For the text-containing cell, return its midpoint in (x, y) coordinate format. 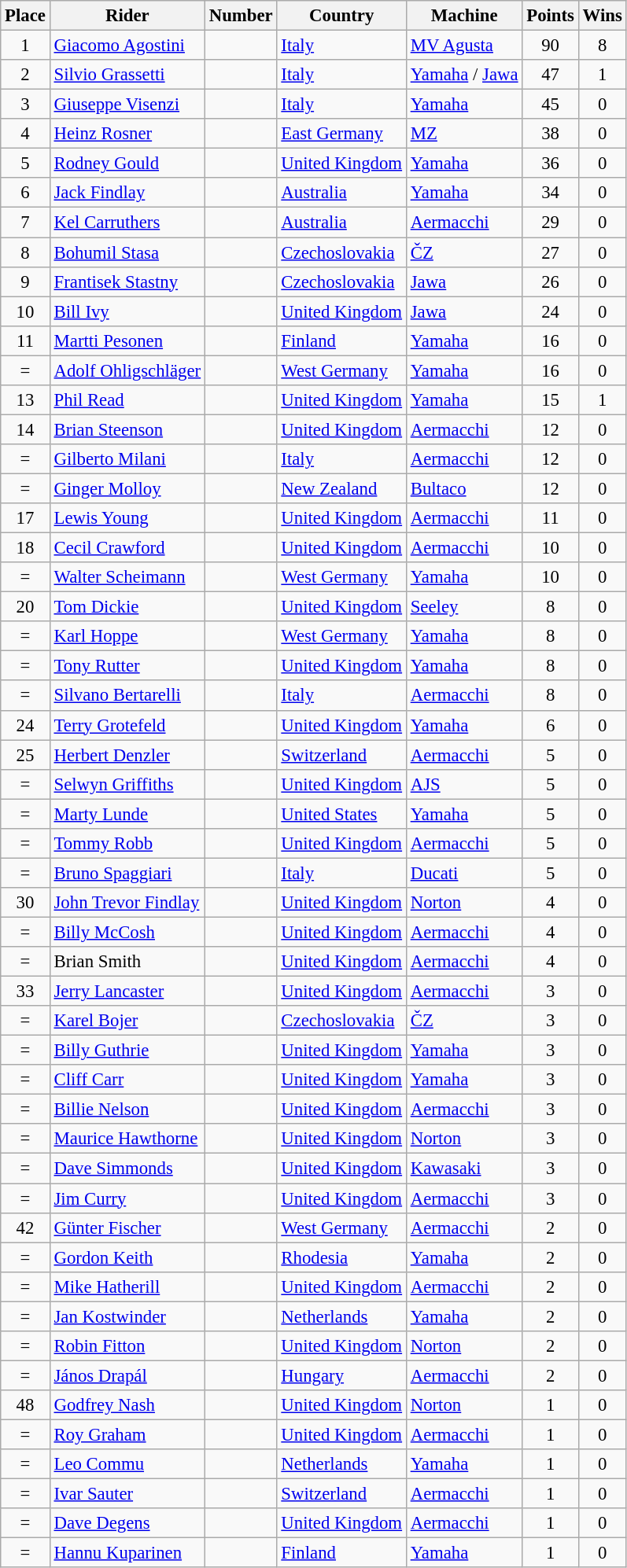
Ginger Molloy (127, 488)
Number (241, 16)
17 (25, 518)
Godfrey Nash (127, 1405)
Heinz Rosner (127, 134)
Tony Rutter (127, 666)
45 (551, 105)
26 (551, 282)
Seeley (464, 607)
Bill Ivy (127, 311)
Dave Simmonds (127, 1169)
47 (551, 75)
Giacomo Agostini (127, 46)
20 (25, 607)
Gordon Keith (127, 1257)
Rodney Gould (127, 164)
Points (551, 16)
John Trevor Findlay (127, 903)
Bultaco (464, 488)
Leo Commu (127, 1464)
MV Agusta (464, 46)
Gilberto Milani (127, 459)
36 (551, 164)
East Germany (341, 134)
Country (341, 16)
Günter Fischer (127, 1228)
7 (25, 223)
Cliff Carr (127, 1080)
Mike Hatherill (127, 1286)
Martti Pesonen (127, 340)
Ivar Sauter (127, 1494)
Hungary (341, 1375)
Adolf Ohligschläger (127, 370)
Bruno Spaggiari (127, 873)
29 (551, 223)
János Drapál (127, 1375)
Selwyn Griffiths (127, 784)
Billy Guthrie (127, 1051)
27 (551, 252)
Jim Curry (127, 1198)
Maurice Hawthorne (127, 1139)
38 (551, 134)
30 (25, 903)
Jan Kostwinder (127, 1316)
Silvio Grassetti (127, 75)
Karl Hoppe (127, 636)
Tommy Robb (127, 844)
13 (25, 400)
Bohumil Stasa (127, 252)
33 (25, 992)
15 (551, 400)
Terry Grotefeld (127, 725)
Dave Degens (127, 1523)
9 (25, 282)
Hannu Kuparinen (127, 1553)
Billy McCosh (127, 932)
Jack Findlay (127, 193)
Tom Dickie (127, 607)
MZ (464, 134)
Wins (603, 16)
Brian Steenson (127, 429)
34 (551, 193)
Machine (464, 16)
Karel Bojer (127, 1021)
Billie Nelson (127, 1110)
Cecil Crawford (127, 548)
Marty Lunde (127, 814)
14 (25, 429)
Silvano Bertarelli (127, 696)
18 (25, 548)
90 (551, 46)
Frantisek Stastny (127, 282)
Robin Fitton (127, 1346)
Kawasaki (464, 1169)
25 (25, 755)
Walter Scheimann (127, 577)
Roy Graham (127, 1434)
42 (25, 1228)
Kel Carruthers (127, 223)
Herbert Denzler (127, 755)
Place (25, 16)
Jerry Lancaster (127, 992)
Brian Smith (127, 962)
Rhodesia (341, 1257)
Rider (127, 16)
48 (25, 1405)
Phil Read (127, 400)
Ducati (464, 873)
AJS (464, 784)
New Zealand (341, 488)
Lewis Young (127, 518)
United States (341, 814)
Yamaha / Jawa (464, 75)
Giuseppe Visenzi (127, 105)
